Return (x, y) of the center of cell containing provided text 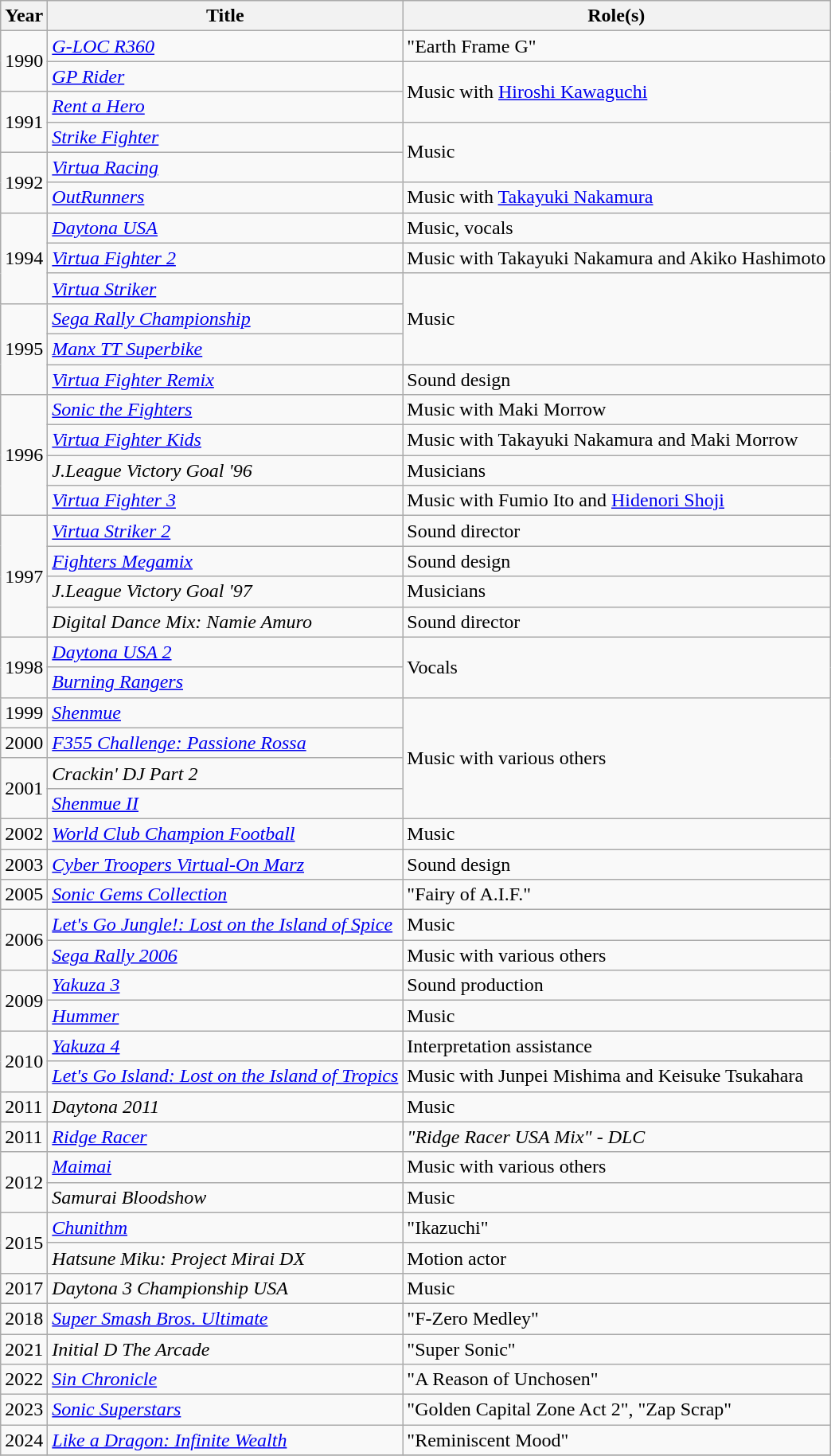
Ridge Racer (225, 1137)
Music with Takayuki Nakamura and Akiko Hashimoto (616, 258)
2003 (24, 864)
Music with Hiroshi Kawaguchi (616, 92)
Hummer (225, 1016)
Rent a Hero (225, 107)
2022 (24, 1380)
1994 (24, 258)
Year (24, 16)
OutRunners (225, 197)
Music with Takayuki Nakamura (616, 197)
1995 (24, 349)
Digital Dance Mix: Namie Amuro (225, 622)
Strike Fighter (225, 137)
Chunithm (225, 1228)
"Ridge Racer USA Mix" - DLC (616, 1137)
Title (225, 16)
Sega Rally 2006 (225, 955)
2001 (24, 788)
Fighters Megamix (225, 561)
Like a Dragon: Infinite Wealth (225, 1440)
"Super Sonic" (616, 1349)
Sin Chronicle (225, 1380)
2021 (24, 1349)
1999 (24, 712)
2012 (24, 1182)
Virtua Fighter Remix (225, 380)
Let's Go Jungle!: Lost on the Island of Spice (225, 925)
1991 (24, 122)
GP Rider (225, 76)
2005 (24, 895)
Virtua Striker (225, 288)
Role(s) (616, 16)
2015 (24, 1243)
2000 (24, 743)
Virtua Racing (225, 167)
J.League Victory Goal '97 (225, 591)
Initial D The Arcade (225, 1349)
Crackin' DJ Part 2 (225, 773)
"A Reason of Unchosen" (616, 1380)
Motion actor (616, 1258)
Yakuza 4 (225, 1046)
Shenmue (225, 712)
Burning Rangers (225, 682)
World Club Champion Football (225, 833)
Music with Fumio Ito and Hidenori Shoji (616, 501)
Virtua Fighter 2 (225, 258)
Vocals (616, 667)
Sonic Superstars (225, 1410)
"Earth Frame G" (616, 46)
Daytona 3 Championship USA (225, 1288)
Virtua Fighter Kids (225, 440)
1996 (24, 455)
"Ikazuchi" (616, 1228)
Sound production (616, 986)
Super Smash Bros. Ultimate (225, 1318)
Daytona USA 2 (225, 652)
Yakuza 3 (225, 986)
Cyber Troopers Virtual-On Marz (225, 864)
2002 (24, 833)
Manx TT Superbike (225, 349)
Virtua Fighter 3 (225, 501)
2018 (24, 1318)
F355 Challenge: Passione Rossa (225, 743)
Music with Takayuki Nakamura and Maki Morrow (616, 440)
1997 (24, 576)
"Fairy of A.I.F." (616, 895)
Maimai (225, 1167)
2010 (24, 1061)
Sonic the Fighters (225, 410)
Music with Junpei Mishima and Keisuke Tsukahara (616, 1076)
Daytona USA (225, 228)
Sega Rally Championship (225, 318)
Music with Maki Morrow (616, 410)
2024 (24, 1440)
J.League Victory Goal '96 (225, 470)
2017 (24, 1288)
Hatsune Miku: Project Mirai DX (225, 1258)
2006 (24, 940)
Shenmue II (225, 803)
"Reminiscent Mood" (616, 1440)
Daytona 2011 (225, 1107)
2023 (24, 1410)
"Golden Capital Zone Act 2", "Zap Scrap" (616, 1410)
Let's Go Island: Lost on the Island of Tropics (225, 1076)
Music, vocals (616, 228)
G-LOC R360 (225, 46)
2009 (24, 1001)
"F-Zero Medley" (616, 1318)
Sonic Gems Collection (225, 895)
1992 (24, 182)
Samurai Bloodshow (225, 1197)
Virtua Striker 2 (225, 531)
Interpretation assistance (616, 1046)
1990 (24, 61)
1998 (24, 667)
